Find where the given text appears and provide that cell's center as [x, y] coordinate. 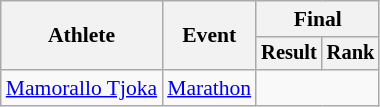
Final [318, 19]
Mamorallo Tjoka [82, 88]
Marathon [209, 88]
Event [209, 36]
Rank [351, 54]
Athlete [82, 36]
Result [289, 54]
